Find where the given text appears and provide that cell's center as (X, Y) coordinate. 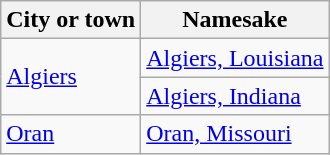
Oran (71, 134)
Algiers, Indiana (235, 96)
Algiers, Louisiana (235, 58)
Algiers (71, 77)
Namesake (235, 20)
Oran, Missouri (235, 134)
City or town (71, 20)
